Determine the [x, y] coordinate at the center of the cell enclosing the given text.  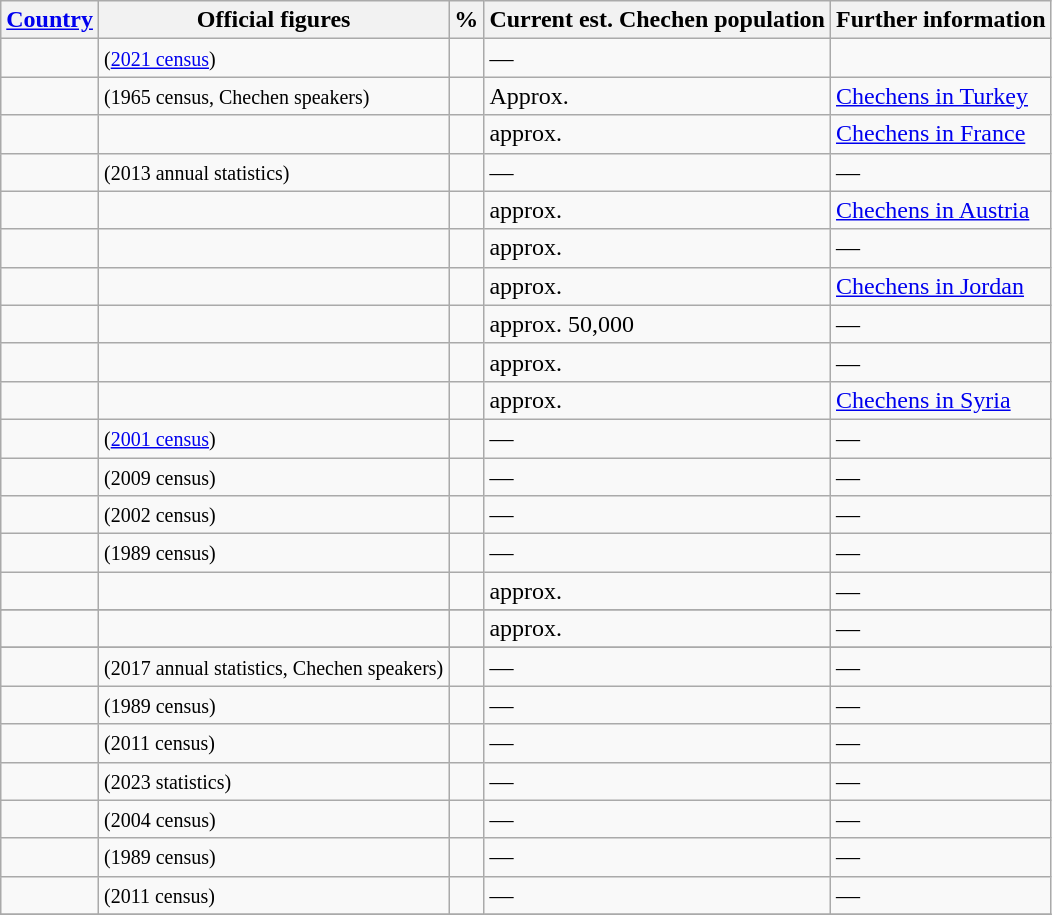
(2017 annual statistics, Chechen speakers) [273, 667]
Current est. Chechen population [658, 20]
Approx. [658, 96]
(2001 census) [273, 438]
% [466, 20]
approx. 50,000 [658, 324]
(2021 census) [273, 58]
(2002 census) [273, 515]
Chechens in Syria [940, 400]
Further information [940, 20]
Country [50, 20]
Chechens in Turkey [940, 96]
(2004 census) [273, 819]
Chechens in France [940, 134]
(2023 statistics) [273, 781]
(2013 annual statistics) [273, 172]
(1965 census, Chechen speakers) [273, 96]
(2009 census) [273, 477]
Chechens in Jordan [940, 286]
Chechens in Austria [940, 210]
Official figures [273, 20]
